Detect which cell encompasses the target text, then output its [x, y] center coordinate. 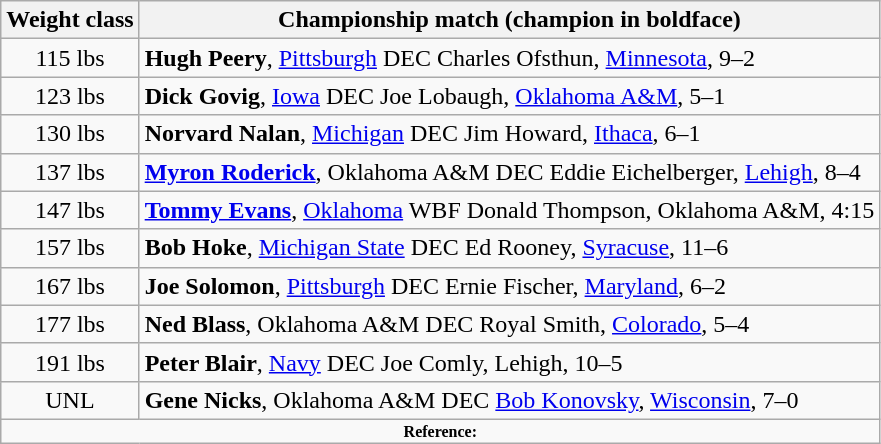
Ned Blass, Oklahoma A&M DEC Royal Smith, Colorado, 5–4 [510, 324]
115 lbs [70, 58]
157 lbs [70, 248]
Dick Govig, Iowa DEC Joe Lobaugh, Oklahoma A&M, 5–1 [510, 96]
Reference: [440, 431]
Peter Blair, Navy DEC Joe Comly, Lehigh, 10–5 [510, 362]
Hugh Peery, Pittsburgh DEC Charles Ofsthun, Minnesota, 9–2 [510, 58]
UNL [70, 400]
130 lbs [70, 134]
Weight class [70, 20]
Championship match (champion in boldface) [510, 20]
Joe Solomon, Pittsburgh DEC Ernie Fischer, Maryland, 6–2 [510, 286]
177 lbs [70, 324]
Norvard Nalan, Michigan DEC Jim Howard, Ithaca, 6–1 [510, 134]
191 lbs [70, 362]
Bob Hoke, Michigan State DEC Ed Rooney, Syracuse, 11–6 [510, 248]
Myron Roderick, Oklahoma A&M DEC Eddie Eichelberger, Lehigh, 8–4 [510, 172]
Tommy Evans, Oklahoma WBF Donald Thompson, Oklahoma A&M, 4:15 [510, 210]
Gene Nicks, Oklahoma A&M DEC Bob Konovsky, Wisconsin, 7–0 [510, 400]
123 lbs [70, 96]
147 lbs [70, 210]
167 lbs [70, 286]
137 lbs [70, 172]
